Return (X, Y) of the center of cell containing provided text 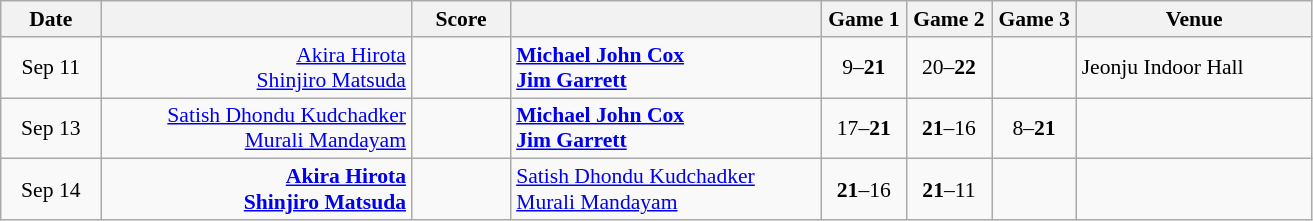
8–21 (1034, 128)
Jeonju Indoor Hall (1194, 68)
Date (51, 19)
Sep 13 (51, 128)
Game 3 (1034, 19)
Score (461, 19)
17–21 (864, 128)
Sep 14 (51, 190)
Venue (1194, 19)
Game 1 (864, 19)
Game 2 (948, 19)
Sep 11 (51, 68)
20–22 (948, 68)
21–11 (948, 190)
9–21 (864, 68)
